Output the [x, y] coordinate of the center of the cell containing the given text.  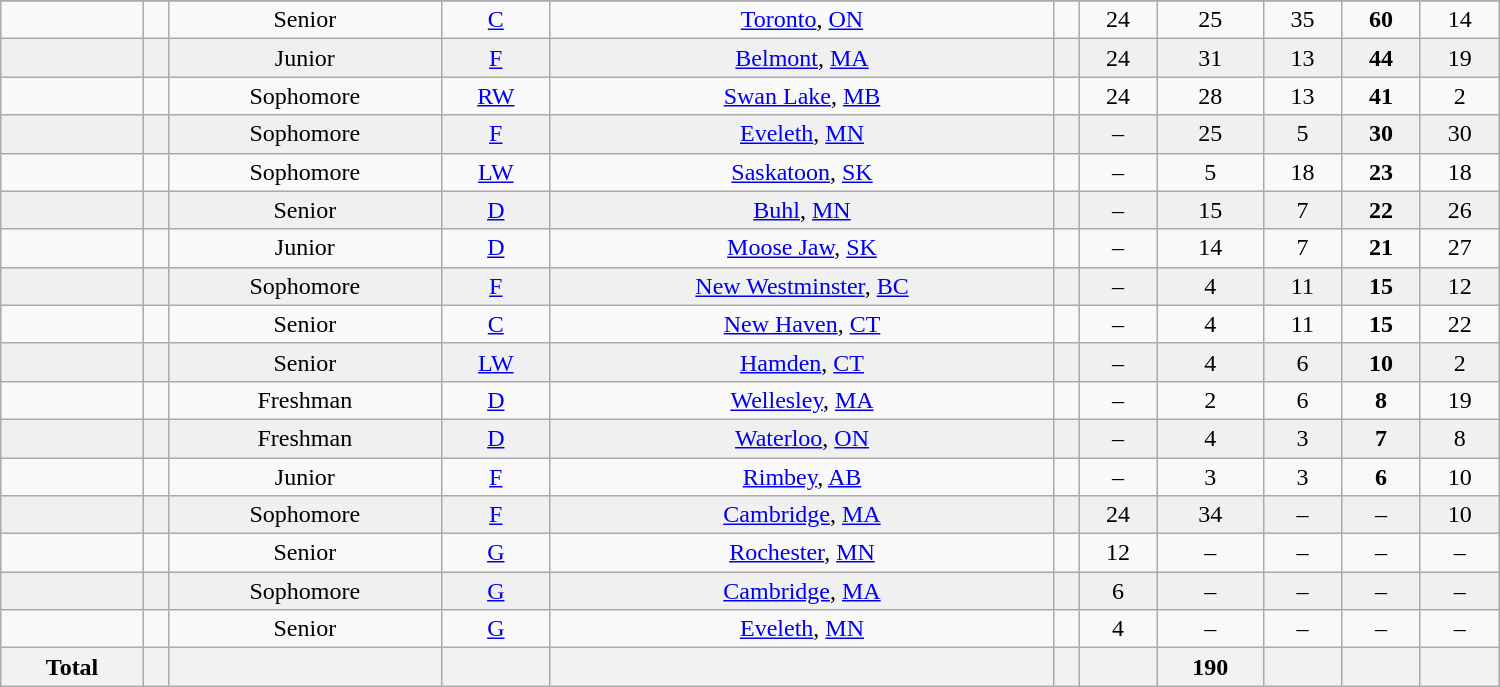
Rimbey, AB [802, 477]
41 [1382, 96]
35 [1302, 20]
Swan Lake, MB [802, 96]
44 [1382, 58]
34 [1210, 515]
Buhl, MN [802, 210]
Toronto, ON [802, 20]
Belmont, MA [802, 58]
23 [1382, 172]
Waterloo, ON [802, 438]
Rochester, MN [802, 553]
Wellesley, MA [802, 400]
Hamden, CT [802, 362]
27 [1460, 248]
28 [1210, 96]
21 [1382, 248]
Saskatoon, SK [802, 172]
26 [1460, 210]
New Westminster, BC [802, 286]
RW [496, 96]
New Haven, CT [802, 324]
Total [72, 667]
190 [1210, 667]
Moose Jaw, SK [802, 248]
60 [1382, 20]
31 [1210, 58]
